Find where the given text appears and provide that cell's center as [X, Y] coordinate. 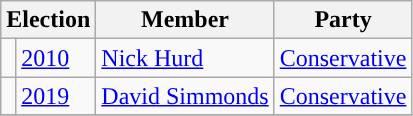
2019 [56, 96]
Member [185, 20]
Party [343, 20]
2010 [56, 58]
Nick Hurd [185, 58]
David Simmonds [185, 96]
Election [48, 20]
